Return (X, Y) of the center of cell containing provided text 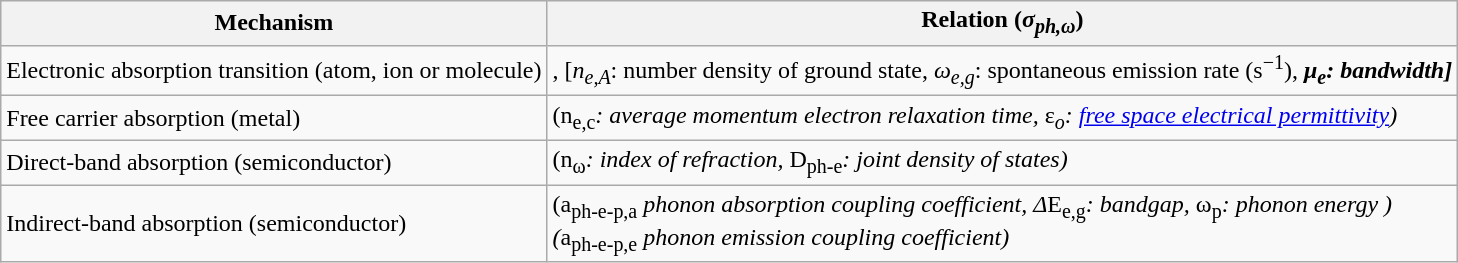
Relation (σph,ω) (1002, 23)
Direct-band absorption (semiconductor) (274, 162)
Mechanism (274, 23)
Free carrier absorption (metal) (274, 118)
Indirect-band absorption (semiconductor) (274, 224)
(nω: index of refraction, Dph-e: joint density of states) (1002, 162)
(ne,c: average momentum electron relaxation time, εo: free space electrical permittivity) (1002, 118)
Electronic absorption transition (atom, ion or molecule) (274, 70)
(aph-e-p,a phonon absorption coupling coefficient, ΔEe,g: bandgap, ωp: phonon energy ) (aph-e-p,e phonon emission coupling coefficient) (1002, 224)
, [ne,A: number density of ground state, ωe,g: spontaneous emission rate (s−1), μe: bandwidth] (1002, 70)
